Detect which cell encompasses the target text, then output its (X, Y) center coordinate. 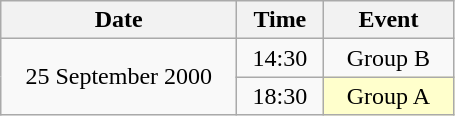
Event (388, 20)
Time (280, 20)
Group A (388, 96)
14:30 (280, 58)
25 September 2000 (119, 77)
Date (119, 20)
Group B (388, 58)
18:30 (280, 96)
